Scan for the cell matching the given text and deliver its (x, y) coordinate at center. 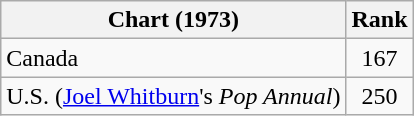
250 (380, 96)
U.S. (Joel Whitburn's Pop Annual) (174, 96)
Canada (174, 58)
167 (380, 58)
Rank (380, 20)
Chart (1973) (174, 20)
